Determine the (X, Y) coordinate at the center of the cell enclosing the given text.  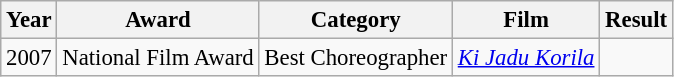
Film (526, 20)
2007 (29, 58)
Best Choreographer (356, 58)
Award (158, 20)
Category (356, 20)
National Film Award (158, 58)
Year (29, 20)
Result (636, 20)
Ki Jadu Korila (526, 58)
